Locate the cell with the specified text and output its [X, Y] center coordinate. 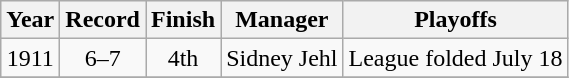
6–7 [103, 58]
Playoffs [456, 20]
4th [184, 58]
Sidney Jehl [282, 58]
1911 [30, 58]
League folded July 18 [456, 58]
Manager [282, 20]
Finish [184, 20]
Record [103, 20]
Year [30, 20]
